Pinpoint the cell where the given text exists, returning its (X, Y) midpoint coordinate. 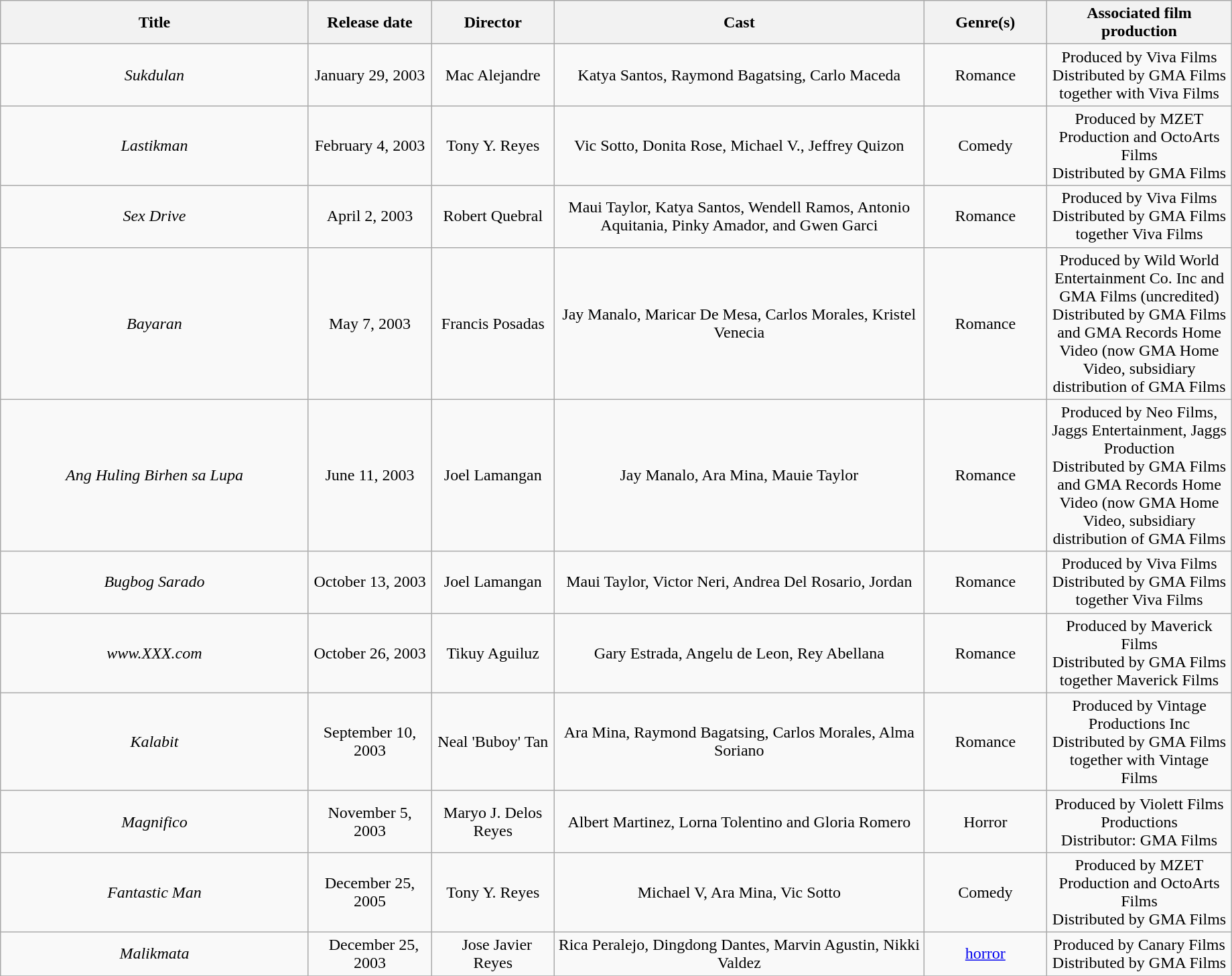
Release date (370, 23)
April 2, 2003 (370, 216)
www.XXX.com (154, 652)
Maui Taylor, Katya Santos, Wendell Ramos, Antonio Aquitania, Pinky Amador, and Gwen Garci (740, 216)
Title (154, 23)
Tikuy Aguiluz (493, 652)
October 13, 2003 (370, 582)
Produced by Viva FilmsDistributed by GMA Films together with Viva Films (1140, 75)
Robert Quebral (493, 216)
Albert Martinez, Lorna Tolentino and Gloria Romero (740, 821)
Gary Estrada, Angelu de Leon, Rey Abellana (740, 652)
Produced by Vintage Productions IncDistributed by GMA Films together with Vintage Films (1140, 742)
Maui Taylor, Victor Neri, Andrea Del Rosario, Jordan (740, 582)
Lastikman (154, 146)
Maryo J. Delos Reyes (493, 821)
Bayaran (154, 323)
Sukdulan (154, 75)
Sex Drive (154, 216)
Associated film production (1140, 23)
February 4, 2003 (370, 146)
Vic Sotto, Donita Rose, Michael V., Jeffrey Quizon (740, 146)
January 29, 2003 (370, 75)
Rica Peralejo, Dingdong Dantes, Marvin Agustin, Nikki Valdez (740, 954)
Malikmata (154, 954)
Jay Manalo, Maricar De Mesa, Carlos Morales, Kristel Venecia (740, 323)
Produced by Maverick FilmsDistributed by GMA Films together Maverick Films (1140, 652)
Kalabit (154, 742)
Produced by Canary FilmsDistributed by GMA Films (1140, 954)
Jose Javier Reyes (493, 954)
Magnifico (154, 821)
Jay Manalo, Ara Mina, Mauie Taylor (740, 476)
Francis Posadas (493, 323)
horror (985, 954)
Director (493, 23)
Ara Mina, Raymond Bagatsing, Carlos Morales, Alma Soriano (740, 742)
Mac Alejandre (493, 75)
Katya Santos, Raymond Bagatsing, Carlo Maceda (740, 75)
Produced by Violett Films ProductionsDistributor: GMA Films (1140, 821)
Fantastic Man (154, 892)
Ang Huling Birhen sa Lupa (154, 476)
June 11, 2003 (370, 476)
December 25, 2005 (370, 892)
Michael V, Ara Mina, Vic Sotto (740, 892)
November 5, 2003 (370, 821)
September 10, 2003 (370, 742)
Cast (740, 23)
October 26, 2003 (370, 652)
Neal 'Buboy' Tan (493, 742)
Horror (985, 821)
Genre(s) (985, 23)
December 25, 2003 (370, 954)
May 7, 2003 (370, 323)
Bugbog Sarado (154, 582)
